Return (X, Y) of the center of cell containing provided text 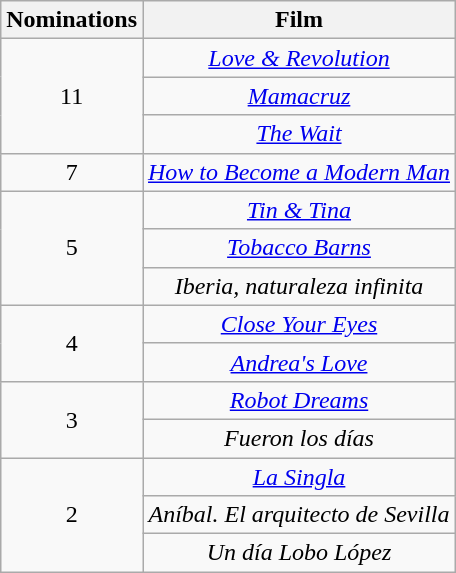
Tobacco Barns (298, 248)
How to Become a Modern Man (298, 172)
Love & Revolution (298, 58)
Close Your Eyes (298, 324)
The Wait (298, 134)
Robot Dreams (298, 400)
Film (298, 20)
Andrea's Love (298, 362)
11 (72, 96)
Un día Lobo López (298, 553)
Fueron los días (298, 438)
3 (72, 419)
4 (72, 343)
Tin & Tina (298, 210)
5 (72, 248)
2 (72, 515)
7 (72, 172)
Mamacruz (298, 96)
La Singla (298, 477)
Nominations (72, 20)
Aníbal. El arquitecto de Sevilla (298, 515)
Iberia, naturaleza infinita (298, 286)
